Scan for the cell matching the given text and deliver its [x, y] coordinate at center. 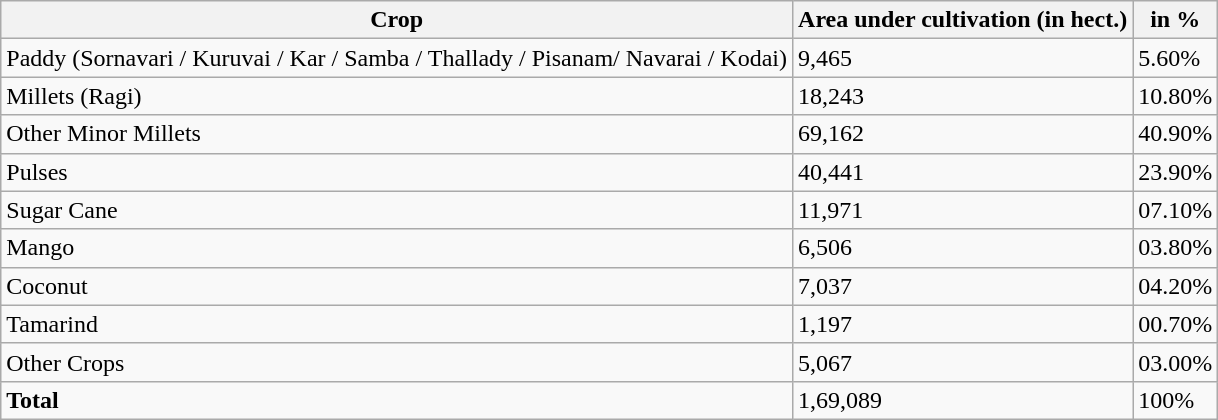
100% [1176, 400]
Sugar Cane [397, 210]
07.10% [1176, 210]
Pulses [397, 172]
9,465 [963, 58]
Crop [397, 20]
Paddy (Sornavari / Kuruvai / Kar / Samba / Thallady / Pisanam/ Navarai / Kodai) [397, 58]
Other Minor Millets [397, 134]
7,037 [963, 286]
Mango [397, 248]
5.60% [1176, 58]
5,067 [963, 362]
10.80% [1176, 96]
00.70% [1176, 324]
40,441 [963, 172]
Tamarind [397, 324]
6,506 [963, 248]
Coconut [397, 286]
04.20% [1176, 286]
Area under cultivation (in hect.) [963, 20]
Total [397, 400]
69,162 [963, 134]
40.90% [1176, 134]
Millets (Ragi) [397, 96]
23.90% [1176, 172]
1,69,089 [963, 400]
11,971 [963, 210]
03.80% [1176, 248]
1,197 [963, 324]
03.00% [1176, 362]
18,243 [963, 96]
in % [1176, 20]
Other Crops [397, 362]
